Output the (X, Y) coordinate of the center of the cell containing the given text.  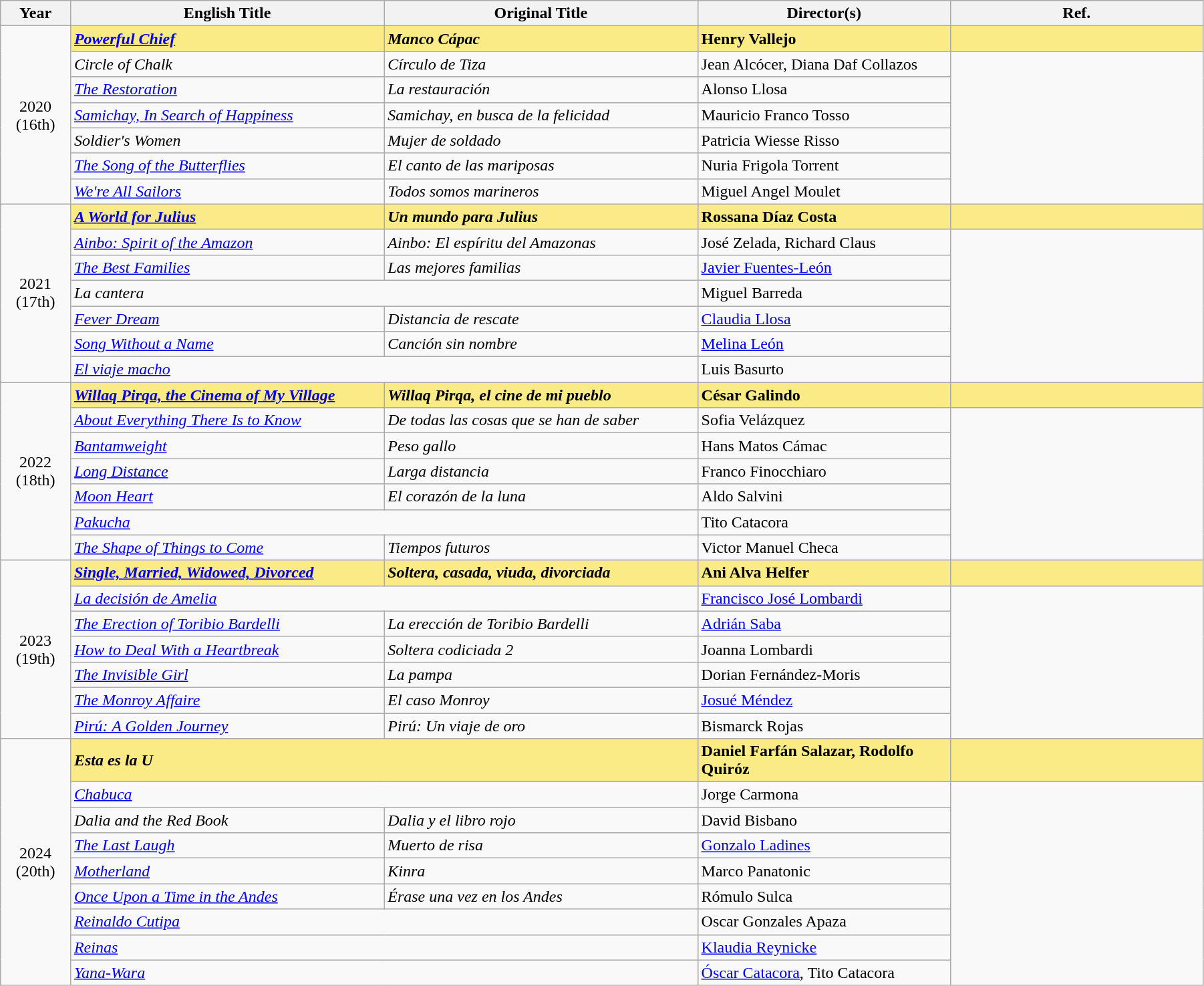
Henry Vallejo (824, 39)
Fever Dream (227, 319)
Distancia de rescate (541, 319)
Kinra (541, 871)
La pampa (541, 674)
Rómulo Sulca (824, 896)
Song Without a Name (227, 344)
The Song of the Butterflies (227, 166)
Original Title (541, 13)
Long Distance (227, 471)
The Invisible Girl (227, 674)
Adrián Saba (824, 624)
De todas las cosas que se han de saber (541, 420)
Joanna Lombardi (824, 649)
Single, Married, Widowed, Divorced (227, 573)
Mauricio Franco Tosso (824, 115)
El viaje macho (384, 370)
English Title (227, 13)
Motherland (227, 871)
Moon Heart (227, 497)
Aldo Salvini (824, 497)
Manco Cápac (541, 39)
The Erection of Toribio Bardelli (227, 624)
Josué Méndez (824, 700)
La decisión de Amelia (384, 598)
Rossana Díaz Costa (824, 217)
Círculo de Tiza (541, 64)
Pakucha (384, 522)
La erección de Toribio Bardelli (541, 624)
Ainbo: El espíritu del Amazonas (541, 242)
Un mundo para Julius (541, 217)
Klaudia Reynicke (824, 947)
2022(18th) (36, 471)
2021(17th) (36, 293)
El caso Monroy (541, 700)
The Shape of Things to Come (227, 547)
Oscar Gonzales Apaza (824, 922)
Luis Basurto (824, 370)
Bantamweight (227, 446)
Larga distancia (541, 471)
Daniel Farfán Salazar, Rodolfo Quiróz (824, 761)
Powerful Chief (227, 39)
Ref. (1076, 13)
2020(16th) (36, 115)
El corazón de la luna (541, 497)
Year (36, 13)
A World for Julius (227, 217)
Muerto de risa (541, 846)
The Best Families (227, 267)
Claudia Llosa (824, 319)
About Everything There Is to Know (227, 420)
Pirú: Un viaje de oro (541, 725)
Samichay, In Search of Happiness (227, 115)
La cantera (384, 293)
El canto de las mariposas (541, 166)
Las mejores familias (541, 267)
The Last Laugh (227, 846)
How to Deal With a Heartbreak (227, 649)
Javier Fuentes-León (824, 267)
Todos somos marineros (541, 191)
Dalia and the Red Book (227, 820)
Circle of Chalk (227, 64)
Esta es la U (384, 761)
Soltera codiciada 2 (541, 649)
Canción sin nombre (541, 344)
Jorge Carmona (824, 795)
Nuria Frigola Torrent (824, 166)
David Bisbano (824, 820)
Pirú: A Golden Journey (227, 725)
Gonzalo Ladines (824, 846)
Dalia y el libro rojo (541, 820)
Franco Finocchiaro (824, 471)
Melina León (824, 344)
Peso gallo (541, 446)
Samichay, en busca de la felicidad (541, 115)
Chabuca (384, 795)
Soltera, casada, viuda, divorciada (541, 573)
Willaq Pirqa, the Cinema of My Village (227, 395)
Ainbo: Spirit of the Amazon (227, 242)
Tiempos futuros (541, 547)
Tito Catacora (824, 522)
Reinas (384, 947)
Jean Alcócer, Diana Daf Collazos (824, 64)
José Zelada, Richard Claus (824, 242)
Miguel Barreda (824, 293)
César Galindo (824, 395)
We're All Sailors (227, 191)
Miguel Angel Moulet (824, 191)
Érase una vez en los Andes (541, 896)
Alonso Llosa (824, 90)
2024(20th) (36, 862)
Soldier's Women (227, 140)
Willaq Pirqa, el cine de mi pueblo (541, 395)
Yana-Wara (384, 973)
Dorian Fernández-Moris (824, 674)
Once Upon a Time in the Andes (227, 896)
Reinaldo Cutipa (384, 922)
Bismarck Rojas (824, 725)
Marco Panatonic (824, 871)
Óscar Catacora, Tito Catacora (824, 973)
Patricia Wiesse Risso (824, 140)
Sofia Velázquez (824, 420)
2023(19th) (36, 649)
Victor Manuel Checa (824, 547)
Director(s) (824, 13)
The Monroy Affaire (227, 700)
Ani Alva Helfer (824, 573)
Mujer de soldado (541, 140)
La restauración (541, 90)
The Restoration (227, 90)
Hans Matos Cámac (824, 446)
Francisco José Lombardi (824, 598)
